Identify which cell holds the provided text, then report its (X, Y) central coordinate. 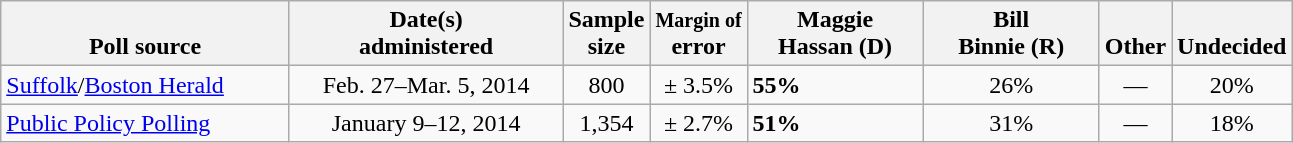
± 2.7% (698, 123)
Poll source (146, 34)
January 9–12, 2014 (426, 123)
Other (1135, 34)
20% (1232, 85)
BillBinnie (R) (1011, 34)
800 (606, 85)
Samplesize (606, 34)
18% (1232, 123)
Undecided (1232, 34)
Margin oferror (698, 34)
Feb. 27–Mar. 5, 2014 (426, 85)
1,354 (606, 123)
51% (835, 123)
Suffolk/Boston Herald (146, 85)
55% (835, 85)
Date(s)administered (426, 34)
MaggieHassan (D) (835, 34)
± 3.5% (698, 85)
Public Policy Polling (146, 123)
26% (1011, 85)
31% (1011, 123)
